Search for the cell housing the specified text and yield its [X, Y] center coordinate. 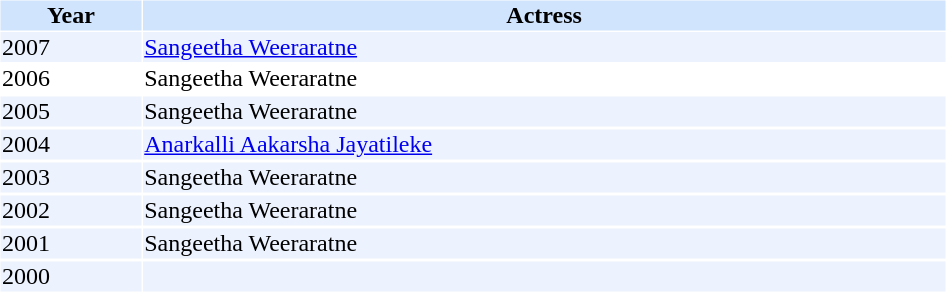
Anarkalli Aakarsha Jayatileke [544, 145]
2003 [70, 177]
2001 [70, 243]
2007 [70, 47]
2000 [70, 277]
2006 [70, 79]
2005 [70, 111]
Year [70, 15]
2004 [70, 145]
Actress [544, 15]
2002 [70, 211]
